Locate the cell with the specified text and output its (x, y) center coordinate. 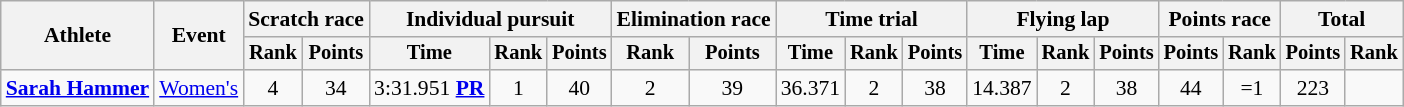
1 (518, 88)
Event (198, 36)
40 (579, 88)
Total (1342, 19)
34 (336, 88)
223 (1313, 88)
Flying lap (1062, 19)
Elimination race (693, 19)
Sarah Hammer (78, 88)
Scratch race (306, 19)
=1 (1252, 88)
Athlete (78, 36)
4 (272, 88)
44 (1191, 88)
Women's (198, 88)
39 (732, 88)
36.371 (810, 88)
Time trial (872, 19)
14.387 (1002, 88)
3:31.951 PR (429, 88)
Points race (1220, 19)
Individual pursuit (490, 19)
